Return (X, Y) of the center of cell containing provided text 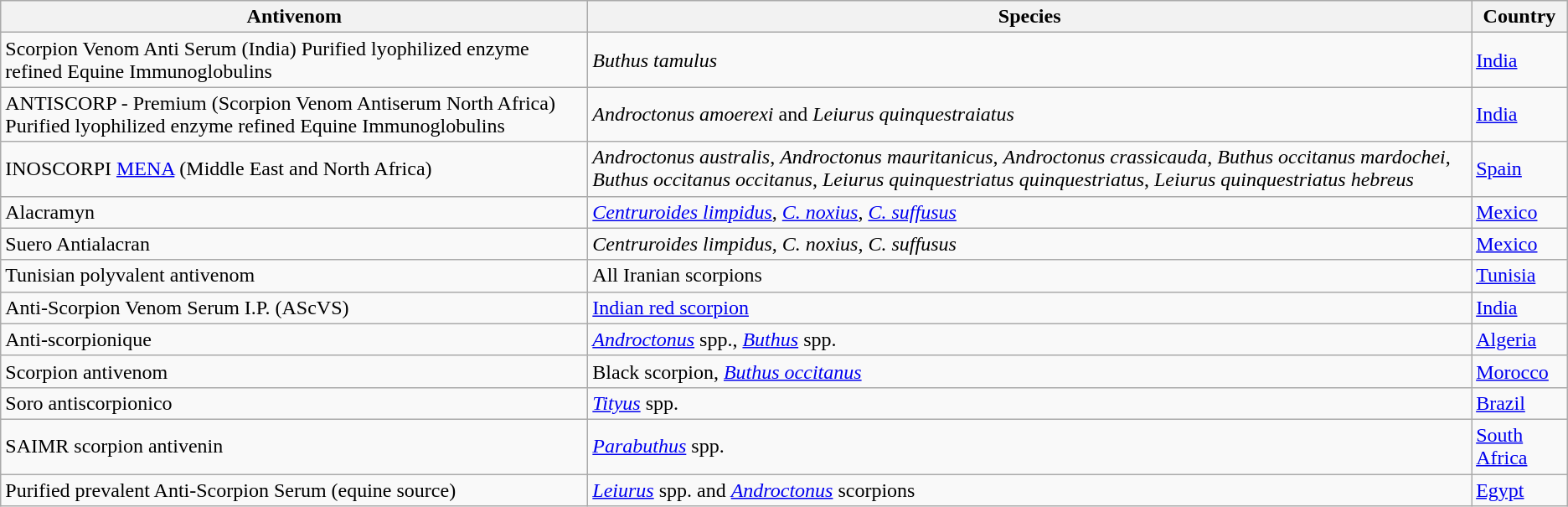
Scorpion antivenom (295, 371)
Species (1030, 17)
Tunisia (1519, 276)
INOSCORPI MENA (Middle East and North Africa) (295, 169)
Spain (1519, 169)
Egypt (1519, 490)
Tunisian polyvalent antivenom (295, 276)
Indian red scorpion (1030, 308)
Androctonus spp., Buthus spp. (1030, 339)
Suero Antialacran (295, 244)
Purified prevalent Anti-Scorpion Serum (equine source) (295, 490)
South Africa (1519, 446)
ANTISCORP - Premium (Scorpion Venom Antiserum North Africa) Purified lyophilized enzyme refined Equine Immunoglobulins (295, 114)
Black scorpion, Buthus occitanus (1030, 371)
Parabuthus spp. (1030, 446)
Anti-scorpionique (295, 339)
Morocco (1519, 371)
Anti-Scorpion Venom Serum I.P. (AScVS) (295, 308)
Brazil (1519, 403)
Antivenom (295, 17)
Alacramyn (295, 212)
Leiurus spp. and Androctonus scorpions (1030, 490)
Algeria (1519, 339)
All Iranian scorpions (1030, 276)
Soro antiscorpionico (295, 403)
Buthus tamulus (1030, 60)
SAIMR scorpion antivenin (295, 446)
Androctonus amoerexi and Leiurus quinquestraiatus (1030, 114)
Scorpion Venom Anti Serum (India) Purified lyophilized enzyme refined Equine Immunoglobulins (295, 60)
Country (1519, 17)
Tityus spp. (1030, 403)
